Detect which cell encompasses the target text, then output its (X, Y) center coordinate. 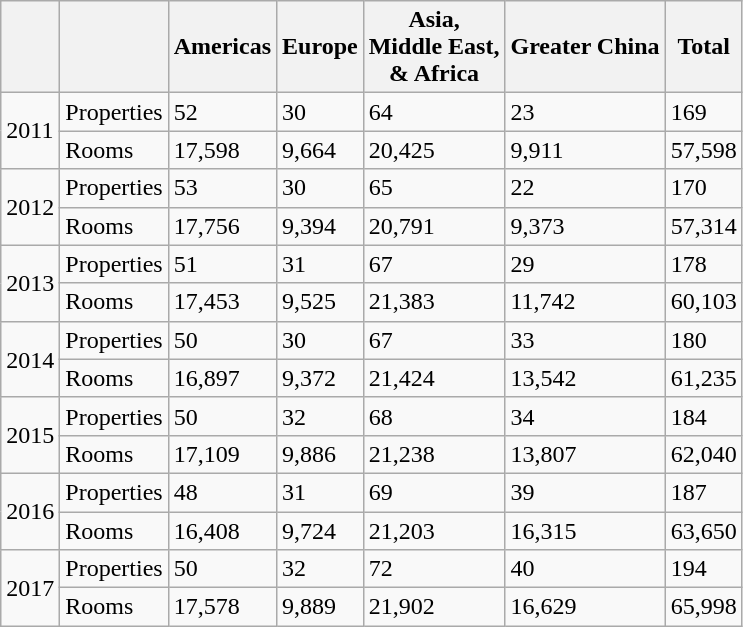
2013 (30, 283)
2017 (30, 588)
2015 (30, 435)
9,886 (320, 454)
Greater China (585, 47)
23 (585, 112)
17,578 (222, 607)
9,394 (320, 226)
9,911 (585, 150)
9,889 (320, 607)
17,453 (222, 302)
169 (704, 112)
17,756 (222, 226)
Total (704, 47)
17,109 (222, 454)
194 (704, 569)
51 (222, 264)
9,372 (320, 378)
13,542 (585, 378)
68 (434, 416)
9,373 (585, 226)
2012 (30, 207)
21,902 (434, 607)
Asia,Middle East,& Africa (434, 47)
64 (434, 112)
40 (585, 569)
69 (434, 492)
170 (704, 188)
72 (434, 569)
60,103 (704, 302)
62,040 (704, 454)
11,742 (585, 302)
21,424 (434, 378)
65 (434, 188)
34 (585, 416)
178 (704, 264)
22 (585, 188)
17,598 (222, 150)
61,235 (704, 378)
13,807 (585, 454)
2016 (30, 511)
21,238 (434, 454)
65,998 (704, 607)
57,598 (704, 150)
20,791 (434, 226)
Europe (320, 47)
20,425 (434, 150)
33 (585, 340)
52 (222, 112)
2011 (30, 131)
21,203 (434, 531)
2014 (30, 359)
180 (704, 340)
48 (222, 492)
16,315 (585, 531)
9,664 (320, 150)
9,525 (320, 302)
187 (704, 492)
53 (222, 188)
63,650 (704, 531)
21,383 (434, 302)
Americas (222, 47)
29 (585, 264)
9,724 (320, 531)
16,629 (585, 607)
57,314 (704, 226)
16,408 (222, 531)
184 (704, 416)
39 (585, 492)
16,897 (222, 378)
